From the cell containing the given text, extract its center point as (X, Y) coordinate. 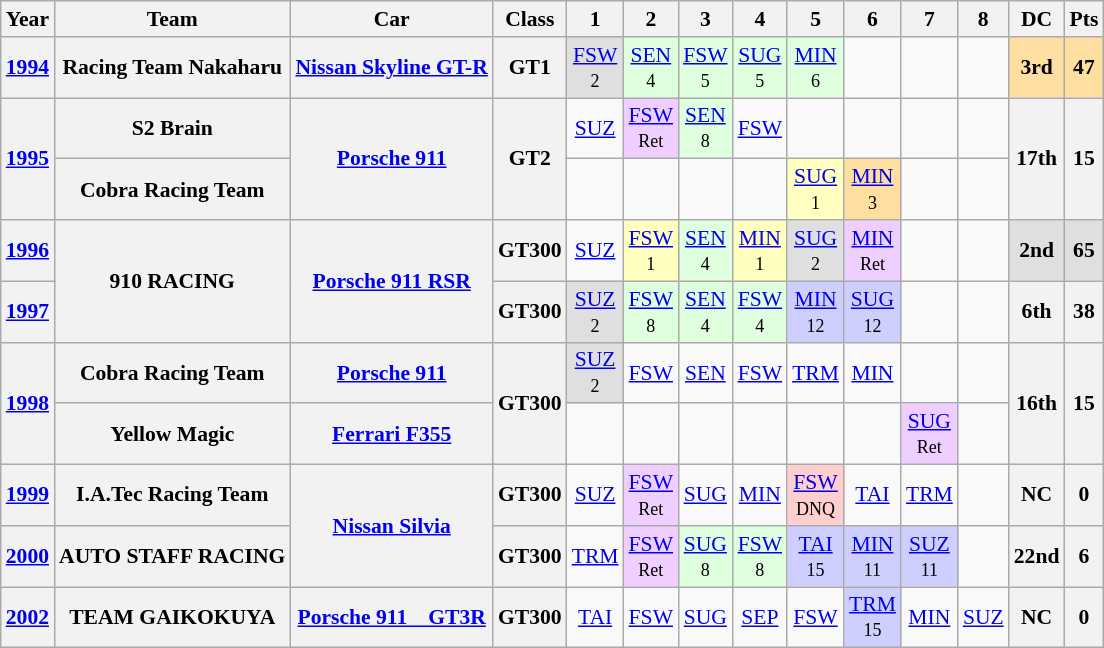
MIN11 (872, 556)
22nd (1037, 556)
SUG8 (706, 556)
3 (706, 19)
GT2 (530, 159)
SEN8 (706, 128)
1998 (28, 403)
MIN3 (872, 190)
1997 (28, 312)
MIN1 (760, 250)
2 (652, 19)
S2 Brain (172, 128)
Class (530, 19)
2000 (28, 556)
FSW5 (706, 68)
TEAM GAIKOKUYA (172, 618)
Pts (1084, 19)
SEN (706, 372)
17th (1037, 159)
5 (816, 19)
910 RACING (172, 281)
16th (1037, 403)
SUZ11 (930, 556)
FSW1 (652, 250)
SUG1 (816, 190)
Team (172, 19)
2nd (1037, 250)
6th (1037, 312)
TAI15 (816, 556)
Porsche 911 GT3R (391, 618)
Year (28, 19)
I.A.Tec Racing Team (172, 496)
MINRet (872, 250)
Car (391, 19)
SUG12 (872, 312)
Yellow Magic (172, 434)
SUG2 (816, 250)
Porsche 911 RSR (391, 281)
1995 (28, 159)
SUG5 (760, 68)
FSW4 (760, 312)
AUTO STAFF RACING (172, 556)
TRM15 (872, 618)
8 (984, 19)
MIN6 (816, 68)
Ferrari F355 (391, 434)
4 (760, 19)
MIN12 (816, 312)
7 (930, 19)
SEP (760, 618)
GT1 (530, 68)
2002 (28, 618)
1 (596, 19)
Racing Team Nakaharu (172, 68)
1999 (28, 496)
1994 (28, 68)
Nissan Silvia (391, 526)
SUGRet (930, 434)
1996 (28, 250)
65 (1084, 250)
3rd (1037, 68)
FSW2 (596, 68)
38 (1084, 312)
47 (1084, 68)
FSWDNQ (816, 496)
Nissan Skyline GT-R (391, 68)
DC (1037, 19)
